From the cell containing the given text, extract its center point as [X, Y] coordinate. 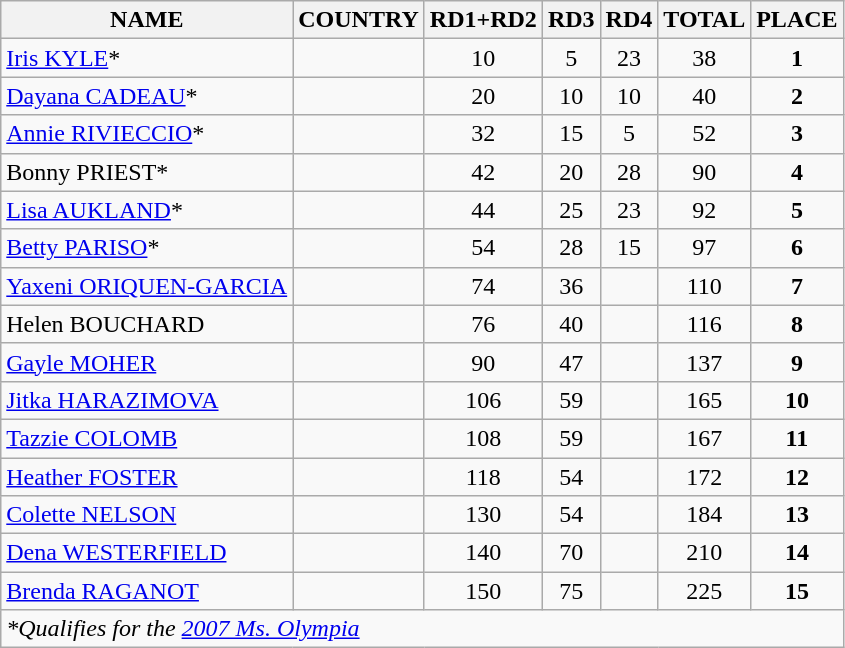
11 [797, 438]
NAME [147, 20]
*Qualifies for the 2007 Ms. Olympia [422, 629]
92 [704, 210]
74 [483, 286]
RD1+RD2 [483, 20]
97 [704, 248]
32 [483, 134]
Annie RIVIECCIO* [147, 134]
6 [797, 248]
25 [571, 210]
Dayana CADEAU* [147, 96]
225 [704, 591]
47 [571, 362]
COUNTRY [359, 20]
Jitka HARAZIMOVA [147, 400]
150 [483, 591]
118 [483, 477]
38 [704, 58]
70 [571, 553]
106 [483, 400]
42 [483, 172]
14 [797, 553]
Tazzie COLOMB [147, 438]
7 [797, 286]
Gayle MOHER [147, 362]
36 [571, 286]
Dena WESTERFIELD [147, 553]
3 [797, 134]
1 [797, 58]
TOTAL [704, 20]
12 [797, 477]
44 [483, 210]
108 [483, 438]
Iris KYLE* [147, 58]
116 [704, 324]
Yaxeni ORIQUEN-GARCIA [147, 286]
184 [704, 515]
PLACE [797, 20]
167 [704, 438]
110 [704, 286]
172 [704, 477]
165 [704, 400]
9 [797, 362]
130 [483, 515]
Lisa AUKLAND* [147, 210]
RD4 [629, 20]
140 [483, 553]
Betty PARISO* [147, 248]
2 [797, 96]
137 [704, 362]
Helen BOUCHARD [147, 324]
Bonny PRIEST* [147, 172]
Heather FOSTER [147, 477]
8 [797, 324]
52 [704, 134]
13 [797, 515]
Brenda RAGANOT [147, 591]
4 [797, 172]
210 [704, 553]
RD3 [571, 20]
76 [483, 324]
75 [571, 591]
Colette NELSON [147, 515]
